Search for the cell housing the specified text and yield its [x, y] center coordinate. 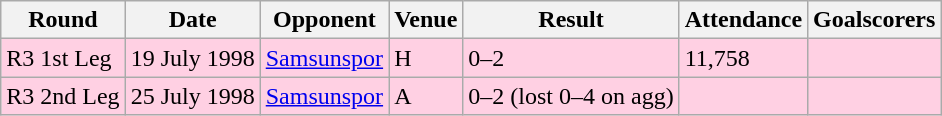
R3 2nd Leg [63, 96]
Venue [426, 20]
Opponent [324, 20]
Goalscorers [874, 20]
0–2 (lost 0–4 on agg) [571, 96]
0–2 [571, 58]
11,758 [743, 58]
25 July 1998 [192, 96]
R3 1st Leg [63, 58]
Attendance [743, 20]
Date [192, 20]
A [426, 96]
19 July 1998 [192, 58]
Result [571, 20]
Round [63, 20]
H [426, 58]
